Capture the cell that displays the provided text and extract its (X, Y) central coordinate. 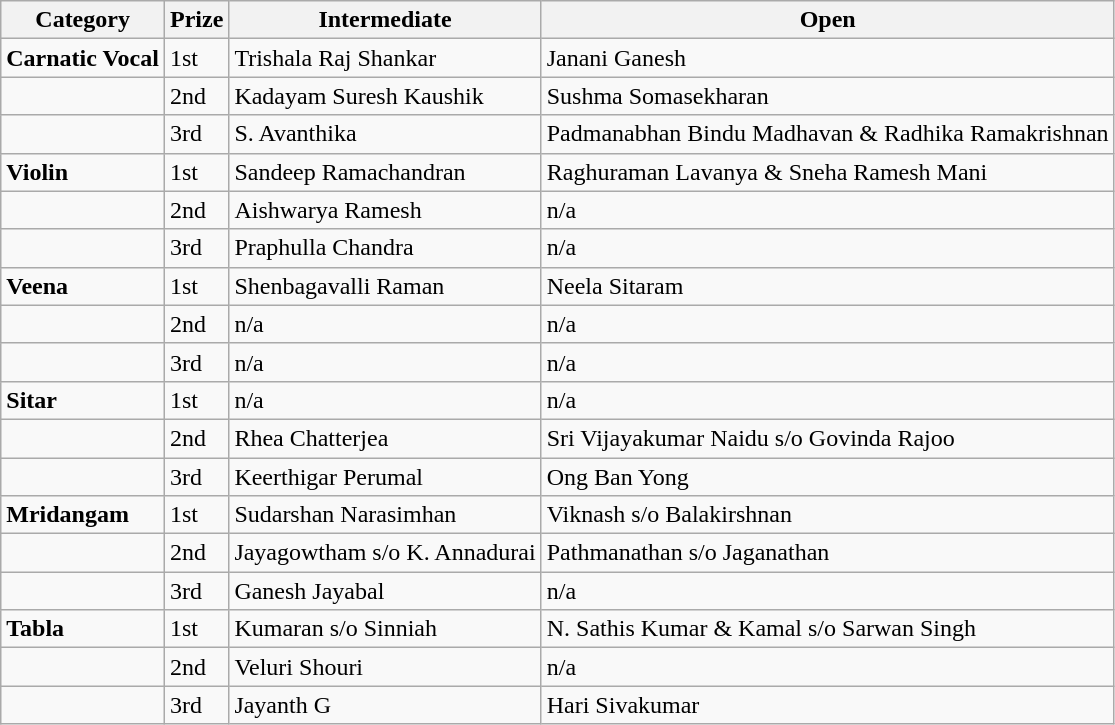
Sitar (83, 400)
Pathmanathan s/o Jaganathan (828, 553)
Jayagowtham s/o K. Annadurai (385, 553)
Trishala Raj Shankar (385, 58)
Sushma Somasekharan (828, 96)
Violin (83, 172)
Padmanabhan Bindu Madhavan & Radhika Ramakrishnan (828, 134)
Sudarshan Narasimhan (385, 515)
Kumaran s/o Sinniah (385, 629)
Open (828, 20)
Kadayam Suresh Kaushik (385, 96)
Neela Sitaram (828, 286)
Raghuraman Lavanya & Sneha Ramesh Mani (828, 172)
Ganesh Jayabal (385, 591)
S. Avanthika (385, 134)
Shenbagavalli Raman (385, 286)
Tabla (83, 629)
Intermediate (385, 20)
Mridangam (83, 515)
Category (83, 20)
Rhea Chatterjea (385, 438)
Jayanth G (385, 705)
Sri Vijayakumar Naidu s/o Govinda Rajoo (828, 438)
Veena (83, 286)
Keerthigar Perumal (385, 477)
Sandeep Ramachandran (385, 172)
Carnatic Vocal (83, 58)
N. Sathis Kumar & Kamal s/o Sarwan Singh (828, 629)
Aishwarya Ramesh (385, 210)
Praphulla Chandra (385, 248)
Veluri Shouri (385, 667)
Hari Sivakumar (828, 705)
Janani Ganesh (828, 58)
Prize (196, 20)
Viknash s/o Balakirshnan (828, 515)
Ong Ban Yong (828, 477)
